Search for the cell housing the specified text and yield its (x, y) center coordinate. 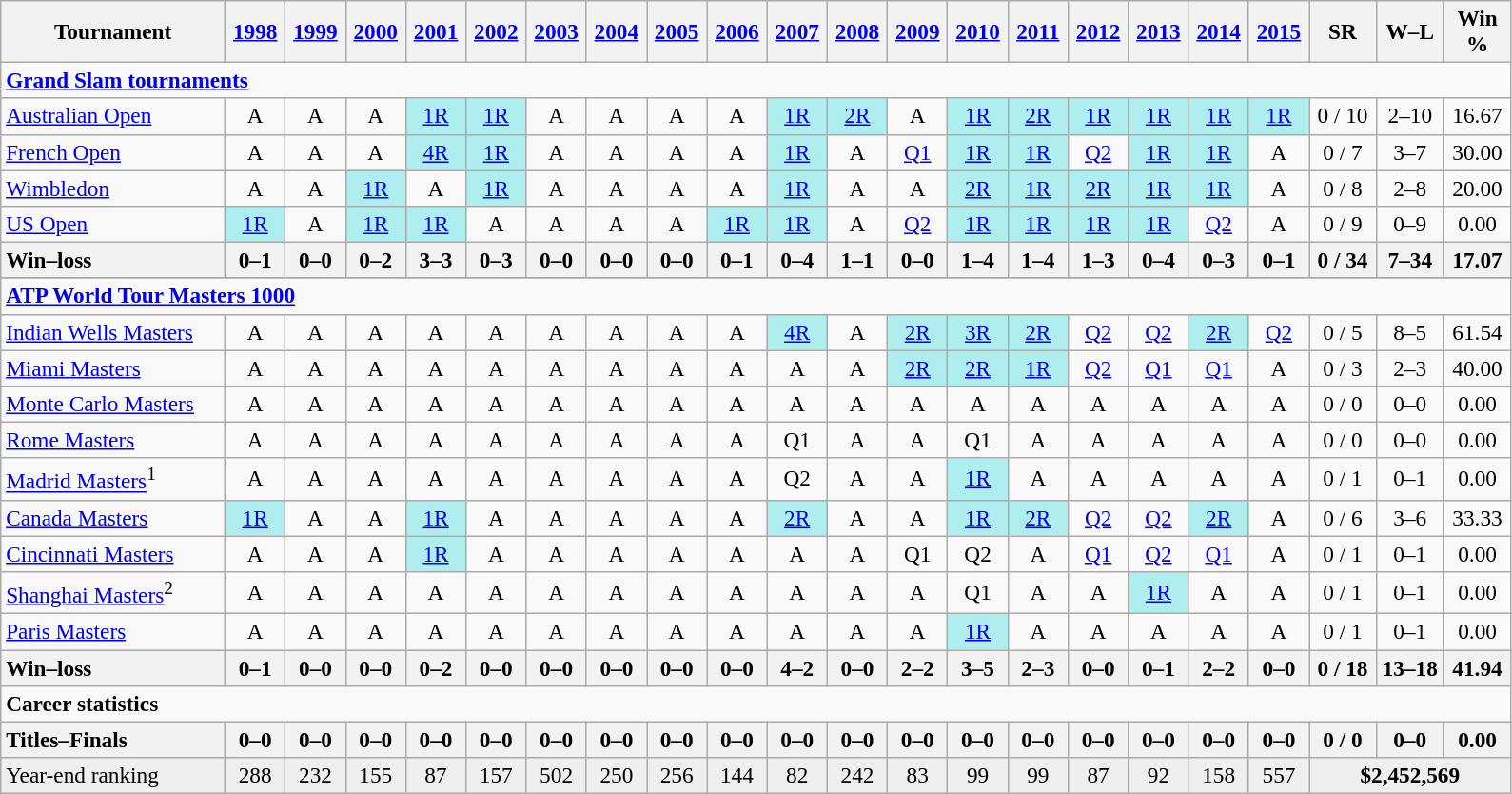
157 (497, 775)
92 (1159, 775)
2011 (1037, 30)
Canada Masters (113, 518)
1998 (255, 30)
256 (677, 775)
2000 (375, 30)
1–1 (856, 260)
242 (856, 775)
250 (617, 775)
ATP World Tour Masters 1000 (756, 296)
158 (1218, 775)
Year-end ranking (113, 775)
0 / 8 (1344, 188)
13–18 (1410, 667)
Rome Masters (113, 440)
2001 (436, 30)
2014 (1218, 30)
20.00 (1477, 188)
83 (917, 775)
30.00 (1477, 152)
2015 (1279, 30)
3–3 (436, 260)
16.67 (1477, 116)
0 / 10 (1344, 116)
Indian Wells Masters (113, 332)
155 (375, 775)
288 (255, 775)
2002 (497, 30)
557 (1279, 775)
Australian Open (113, 116)
Wimbledon (113, 188)
2012 (1098, 30)
US Open (113, 224)
0 / 34 (1344, 260)
Career statistics (756, 704)
2–8 (1410, 188)
2–10 (1410, 116)
1999 (316, 30)
2006 (736, 30)
1–3 (1098, 260)
3–6 (1410, 518)
144 (736, 775)
Madrid Masters1 (113, 479)
2008 (856, 30)
82 (797, 775)
0 / 18 (1344, 667)
0 / 9 (1344, 224)
2009 (917, 30)
0 / 7 (1344, 152)
3–7 (1410, 152)
Monte Carlo Masters (113, 404)
502 (556, 775)
7–34 (1410, 260)
3–5 (978, 667)
W–L (1410, 30)
3R (978, 332)
$2,452,569 (1410, 775)
2004 (617, 30)
Miami Masters (113, 367)
0 / 6 (1344, 518)
17.07 (1477, 260)
0–9 (1410, 224)
2005 (677, 30)
2013 (1159, 30)
SR (1344, 30)
0 / 3 (1344, 367)
4–2 (797, 667)
0 / 5 (1344, 332)
Paris Masters (113, 631)
2010 (978, 30)
232 (316, 775)
Win % (1477, 30)
French Open (113, 152)
Tournament (113, 30)
8–5 (1410, 332)
2003 (556, 30)
Cincinnati Masters (113, 553)
Shanghai Masters2 (113, 592)
2007 (797, 30)
Titles–Finals (113, 740)
40.00 (1477, 367)
33.33 (1477, 518)
61.54 (1477, 332)
41.94 (1477, 667)
Grand Slam tournaments (756, 80)
